Extract the (x, y) coordinate from the center of the cell holding the provided text.  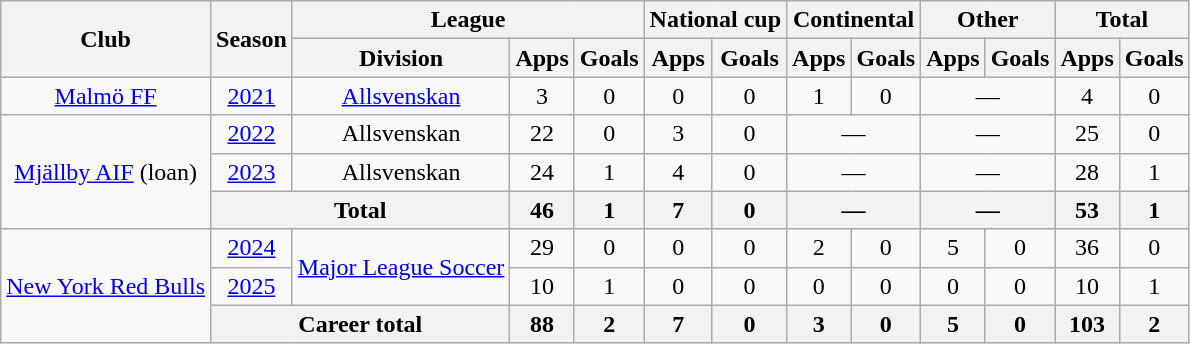
National cup (715, 20)
Division (401, 58)
Season (252, 39)
25 (1087, 134)
Malmö FF (106, 96)
53 (1087, 210)
36 (1087, 248)
Other (988, 20)
2025 (252, 286)
88 (542, 324)
New York Red Bulls (106, 286)
22 (542, 134)
Major League Soccer (401, 267)
Mjällby AIF (loan) (106, 172)
2024 (252, 248)
103 (1087, 324)
2021 (252, 96)
24 (542, 172)
29 (542, 248)
League (468, 20)
2023 (252, 172)
Club (106, 39)
Career total (360, 324)
2022 (252, 134)
Continental (854, 20)
46 (542, 210)
28 (1087, 172)
